Scan for the cell matching the given text and deliver its (X, Y) coordinate at center. 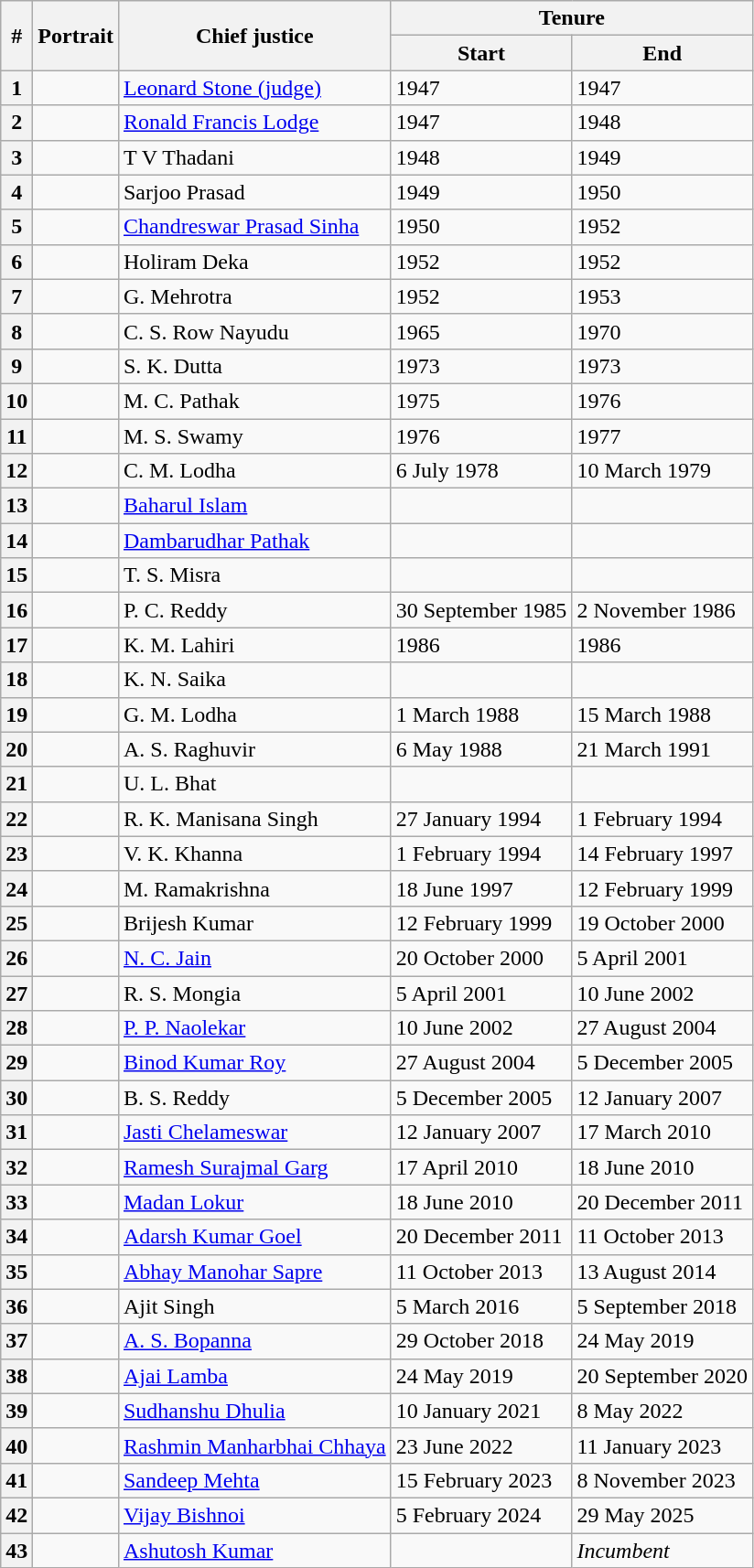
37 (16, 1341)
33 (16, 1202)
P. C. Reddy (254, 610)
11 (16, 436)
K. M. Lahiri (254, 645)
6 July 1978 (481, 471)
1975 (481, 401)
Start (481, 53)
G. M. Lodha (254, 714)
23 (16, 854)
36 (16, 1306)
10 January 2021 (481, 1411)
1970 (662, 331)
1953 (662, 296)
14 (16, 541)
1 March 1988 (481, 714)
Chief justice (254, 36)
5 February 2024 (481, 1515)
22 (16, 819)
6 May 1988 (481, 749)
M. C. Pathak (254, 401)
Chandreswar Prasad Sinha (254, 227)
20 October 2000 (481, 958)
8 (16, 331)
Leonard Stone (judge) (254, 88)
42 (16, 1515)
7 (16, 296)
Ajit Singh (254, 1306)
U. L. Bhat (254, 784)
Rashmin Manharbhai Chhaya (254, 1445)
Ajai Lamba (254, 1376)
25 (16, 923)
Abhay Manohar Sapre (254, 1272)
8 November 2023 (662, 1480)
5 September 2018 (662, 1306)
G. Mehrotra (254, 296)
32 (16, 1167)
29 (16, 1063)
R. S. Mongia (254, 993)
1977 (662, 436)
A. S. Bopanna (254, 1341)
29 October 2018 (481, 1341)
21 (16, 784)
40 (16, 1445)
C. M. Lodha (254, 471)
Sarjoo Prasad (254, 192)
M. S. Swamy (254, 436)
18 June 1997 (481, 888)
Ashutosh Kumar (254, 1551)
End (662, 53)
30 September 1985 (481, 610)
17 April 2010 (481, 1167)
11 January 2023 (662, 1445)
1 (16, 88)
2 (16, 123)
B. S. Reddy (254, 1098)
M. Ramakrishna (254, 888)
27 January 1994 (481, 819)
Ronald Francis Lodge (254, 123)
T V Thadani (254, 157)
28 (16, 1028)
14 February 1997 (662, 854)
3 (16, 157)
15 March 1988 (662, 714)
Holiram Deka (254, 262)
1965 (481, 331)
Adarsh Kumar Goel (254, 1237)
8 May 2022 (662, 1411)
38 (16, 1376)
41 (16, 1480)
Incumbent (662, 1551)
Jasti Chelameswar (254, 1133)
A. S. Raghuvir (254, 749)
13 (16, 506)
17 March 2010 (662, 1133)
13 August 2014 (662, 1272)
C. S. Row Nayudu (254, 331)
V. K. Khanna (254, 854)
15 February 2023 (481, 1480)
35 (16, 1272)
Baharul Islam (254, 506)
K. N. Saika (254, 680)
Portrait (76, 36)
15 (16, 575)
19 (16, 714)
Binod Kumar Roy (254, 1063)
Sudhanshu Dhulia (254, 1411)
20 (16, 749)
29 May 2025 (662, 1515)
27 (16, 993)
31 (16, 1133)
43 (16, 1551)
2 November 1986 (662, 610)
23 June 2022 (481, 1445)
9 (16, 366)
T. S. Misra (254, 575)
R. K. Manisana Singh (254, 819)
Ramesh Surajmal Garg (254, 1167)
6 (16, 262)
10 March 1979 (662, 471)
Vijay Bishnoi (254, 1515)
Sandeep Mehta (254, 1480)
26 (16, 958)
N. C. Jain (254, 958)
20 September 2020 (662, 1376)
5 (16, 227)
Madan Lokur (254, 1202)
Dambarudhar Pathak (254, 541)
P. P. Naolekar (254, 1028)
Brijesh Kumar (254, 923)
# (16, 36)
10 (16, 401)
21 March 1991 (662, 749)
16 (16, 610)
30 (16, 1098)
24 (16, 888)
4 (16, 192)
39 (16, 1411)
S. K. Dutta (254, 366)
Tenure (571, 18)
17 (16, 645)
19 October 2000 (662, 923)
34 (16, 1237)
12 (16, 471)
5 March 2016 (481, 1306)
18 (16, 680)
